Identify which cell holds the provided text, then report its [x, y] central coordinate. 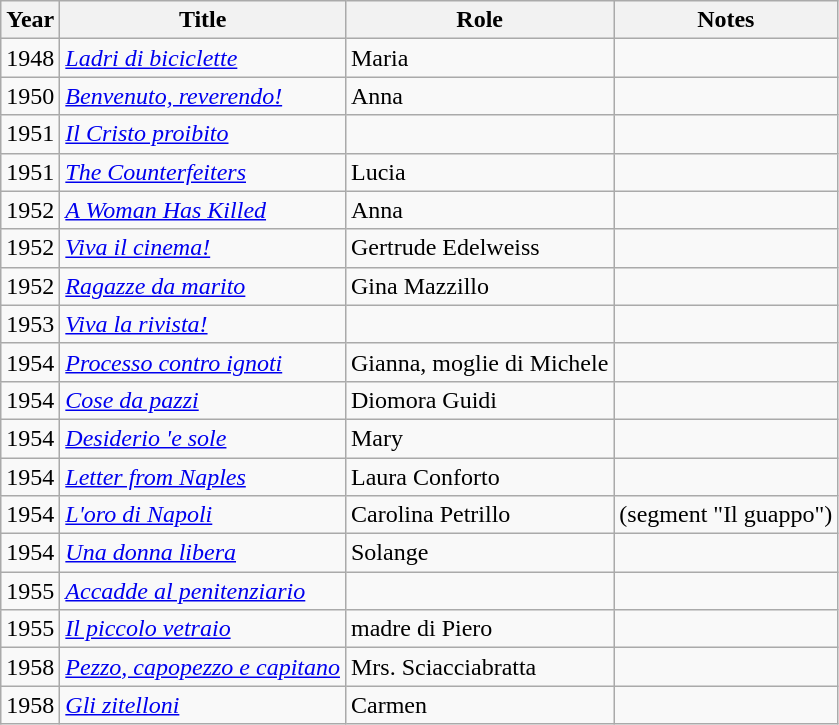
Il piccolo vetraio [203, 629]
A Woman Has Killed [203, 210]
Accadde al penitenziario [203, 591]
Year [30, 20]
1953 [30, 324]
1950 [30, 96]
The Counterfeiters [203, 172]
Desiderio 'e sole [203, 438]
Ladri di biciclette [203, 58]
Carmen [479, 705]
Viva la rivista! [203, 324]
Diomora Guidi [479, 400]
Pezzo, capopezzo e capitano [203, 667]
Gianna, moglie di Michele [479, 362]
Maria [479, 58]
(segment "Il guappo") [726, 515]
madre di Piero [479, 629]
Mary [479, 438]
Mrs. Sciacciabratta [479, 667]
Viva il cinema! [203, 248]
L'oro di Napoli [203, 515]
Benvenuto, reverendo! [203, 96]
Ragazze da marito [203, 286]
Solange [479, 553]
1948 [30, 58]
Laura Conforto [479, 477]
Il Cristo proibito [203, 134]
Letter from Naples [203, 477]
Processo contro ignoti [203, 362]
Gina Mazzillo [479, 286]
Gli zitelloni [203, 705]
Lucia [479, 172]
Gertrude Edelweiss [479, 248]
Cose da pazzi [203, 400]
Carolina Petrillo [479, 515]
Title [203, 20]
Una donna libera [203, 553]
Notes [726, 20]
Role [479, 20]
